Capture the cell that displays the provided text and extract its [x, y] central coordinate. 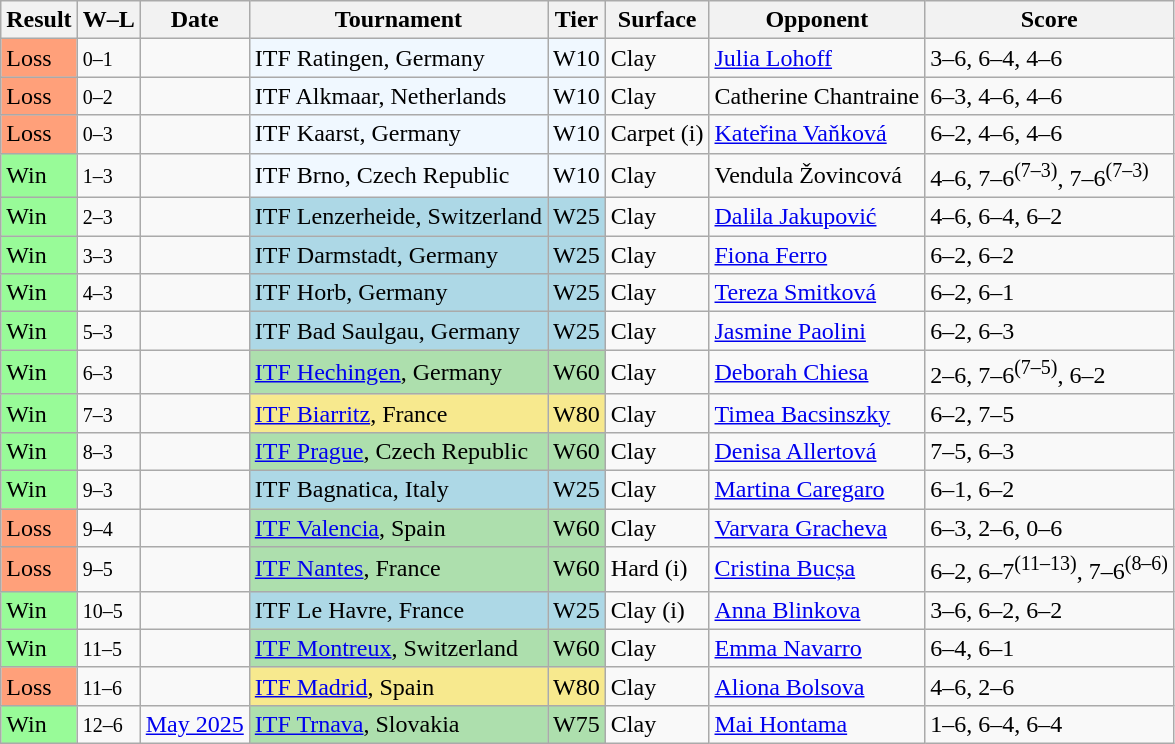
Result [39, 20]
6–2, 7–5 [1050, 413]
Vendula Žovincová [817, 176]
Catherine Chantraine [817, 96]
Denisa Allertová [817, 451]
Anna Blinkova [817, 610]
6–2, 4–6, 4–6 [1050, 134]
7–3 [108, 413]
Score [1050, 20]
Cristina Bucșa [817, 570]
2–6, 7–6(7–5), 6–2 [1050, 372]
ITF Nantes, France [398, 570]
6–2, 6–2 [1050, 255]
4–6, 7–6(7–3), 7–6(7–3) [1050, 176]
ITF Biarritz, France [398, 413]
Date [194, 20]
ITF Prague, Czech Republic [398, 451]
Deborah Chiesa [817, 372]
ITF Horb, Germany [398, 293]
Clay (i) [657, 610]
7–5, 6–3 [1050, 451]
Aliona Bolsova [817, 686]
10–5 [108, 610]
Dalila Jakupović [817, 217]
ITF Ratingen, Germany [398, 58]
4–3 [108, 293]
ITF Lenzerheide, Switzerland [398, 217]
Tier [577, 20]
Fiona Ferro [817, 255]
9–3 [108, 489]
Emma Navarro [817, 648]
12–6 [108, 724]
W–L [108, 20]
ITF Hechingen, Germany [398, 372]
May 2025 [194, 724]
1–3 [108, 176]
9–4 [108, 528]
5–3 [108, 331]
9–5 [108, 570]
Martina Caregaro [817, 489]
1–6, 6–4, 6–4 [1050, 724]
6–2, 6–3 [1050, 331]
Surface [657, 20]
ITF Alkmaar, Netherlands [398, 96]
Tournament [398, 20]
ITF Montreux, Switzerland [398, 648]
Opponent [817, 20]
2–3 [108, 217]
8–3 [108, 451]
Julia Lohoff [817, 58]
0–2 [108, 96]
Varvara Gracheva [817, 528]
3–6, 6–4, 4–6 [1050, 58]
Kateřina Vaňková [817, 134]
ITF Trnava, Slovakia [398, 724]
0–3 [108, 134]
6–4, 6–1 [1050, 648]
ITF Bad Saulgau, Germany [398, 331]
W75 [577, 724]
4–6, 2–6 [1050, 686]
11–6 [108, 686]
Carpet (i) [657, 134]
6–1, 6–2 [1050, 489]
ITF Le Havre, France [398, 610]
11–5 [108, 648]
ITF Kaarst, Germany [398, 134]
6–2, 6–7(11–13), 7–6(8–6) [1050, 570]
3–6, 6–2, 6–2 [1050, 610]
ITF Valencia, Spain [398, 528]
6–3 [108, 372]
6–3, 2–6, 0–6 [1050, 528]
ITF Brno, Czech Republic [398, 176]
6–2, 6–1 [1050, 293]
Jasmine Paolini [817, 331]
4–6, 6–4, 6–2 [1050, 217]
Timea Bacsinszky [817, 413]
ITF Madrid, Spain [398, 686]
ITF Bagnatica, Italy [398, 489]
Mai Hontama [817, 724]
6–3, 4–6, 4–6 [1050, 96]
Tereza Smitková [817, 293]
0–1 [108, 58]
ITF Darmstadt, Germany [398, 255]
3–3 [108, 255]
Hard (i) [657, 570]
